Determine the (X, Y) coordinate at the center of the cell enclosing the given text.  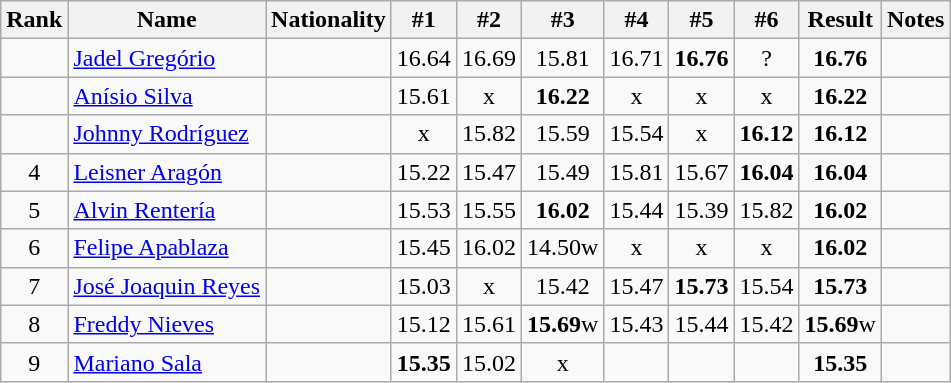
Felipe Apablaza (167, 248)
16.64 (424, 58)
Anísio Silva (167, 96)
#5 (702, 20)
15.45 (424, 248)
Notes (915, 20)
4 (34, 172)
15.02 (488, 362)
Alvin Rentería (167, 210)
Johnny Rodríguez (167, 134)
Result (840, 20)
#2 (488, 20)
#4 (636, 20)
15.59 (562, 134)
9 (34, 362)
15.03 (424, 286)
15.43 (636, 324)
5 (34, 210)
15.55 (488, 210)
Leisner Aragón (167, 172)
16.69 (488, 58)
Freddy Nieves (167, 324)
Jadel Gregório (167, 58)
Nationality (329, 20)
7 (34, 286)
15.53 (424, 210)
? (766, 58)
8 (34, 324)
#6 (766, 20)
#3 (562, 20)
15.22 (424, 172)
14.50w (562, 248)
15.12 (424, 324)
15.39 (702, 210)
#1 (424, 20)
6 (34, 248)
Mariano Sala (167, 362)
Name (167, 20)
Rank (34, 20)
16.71 (636, 58)
15.67 (702, 172)
José Joaquin Reyes (167, 286)
15.49 (562, 172)
